From the cell containing the given text, extract its center point as (x, y) coordinate. 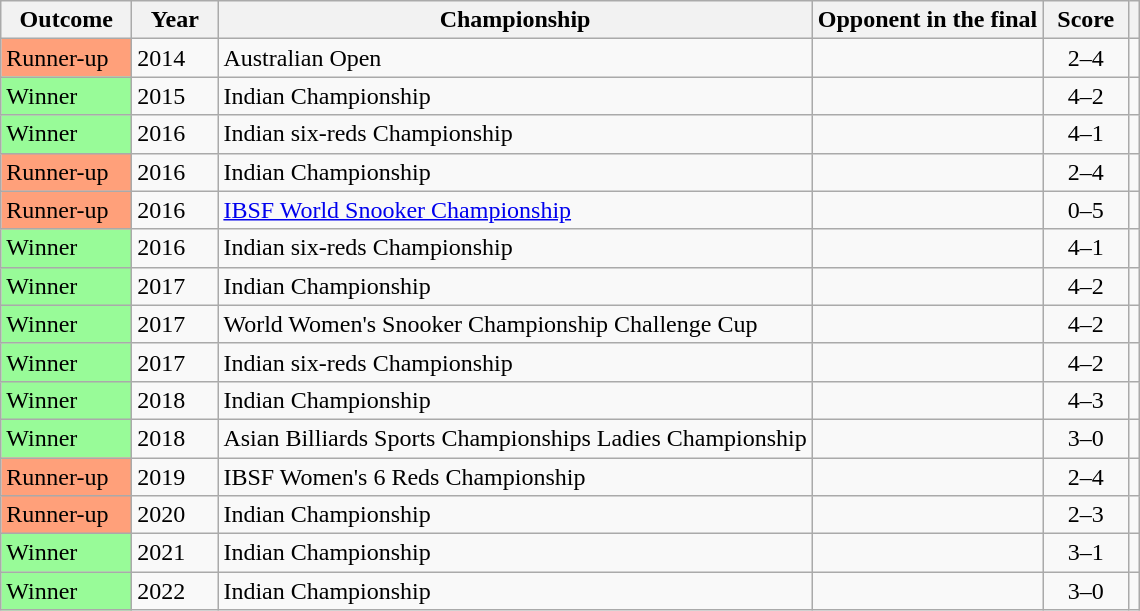
Championship (515, 20)
2014 (175, 58)
3–1 (1086, 553)
Score (1086, 20)
World Women's Snooker Championship Challenge Cup (515, 324)
Outcome (66, 20)
Asian Billiards Sports Championships Ladies Championship (515, 438)
4–3 (1086, 400)
2015 (175, 96)
IBSF Women's 6 Reds Championship (515, 477)
Year (175, 20)
2–3 (1086, 515)
IBSF World Snooker Championship (515, 210)
Australian Open (515, 58)
2020 (175, 515)
Opponent in the final (927, 20)
2022 (175, 591)
2021 (175, 553)
2019 (175, 477)
0–5 (1086, 210)
